Output the [x, y] coordinate of the center of the cell containing the given text.  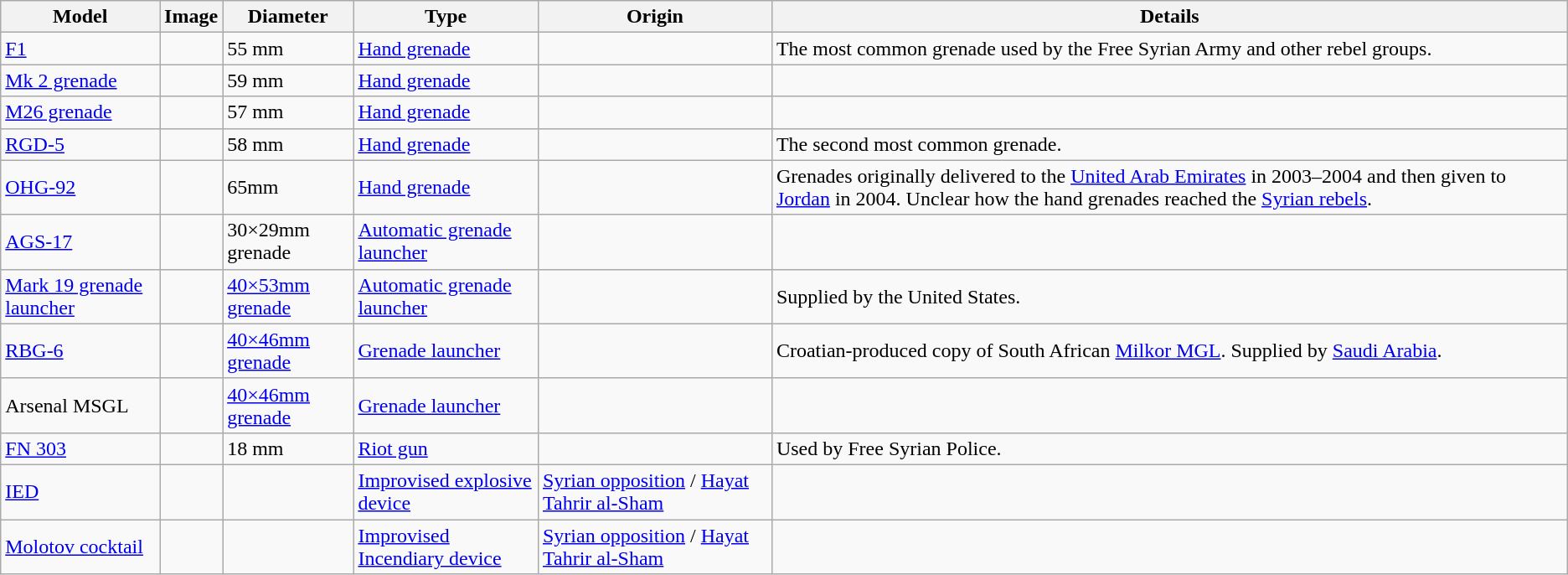
OHG-92 [80, 188]
30×29mm grenade [288, 241]
Diameter [288, 17]
Arsenal MSGL [80, 406]
Model [80, 17]
Riot gun [446, 448]
65mm [288, 188]
Mk 2 grenade [80, 80]
M26 grenade [80, 112]
RBG-6 [80, 350]
Type [446, 17]
Improvised Incendiary device [446, 547]
18 mm [288, 448]
IED [80, 491]
58 mm [288, 144]
Origin [655, 17]
Used by Free Syrian Police. [1169, 448]
FN 303 [80, 448]
The second most common grenade. [1169, 144]
Mark 19 grenade launcher [80, 297]
55 mm [288, 49]
Details [1169, 17]
Croatian-produced copy of South African Milkor MGL. Supplied by Saudi Arabia. [1169, 350]
59 mm [288, 80]
RGD-5 [80, 144]
Molotov cocktail [80, 547]
The most common grenade used by the Free Syrian Army and other rebel groups. [1169, 49]
AGS-17 [80, 241]
Image [191, 17]
Improvised explosive device [446, 491]
57 mm [288, 112]
Supplied by the United States. [1169, 297]
40×53mm grenade [288, 297]
F1 [80, 49]
